Determine the (X, Y) coordinate at the center of the cell enclosing the given text.  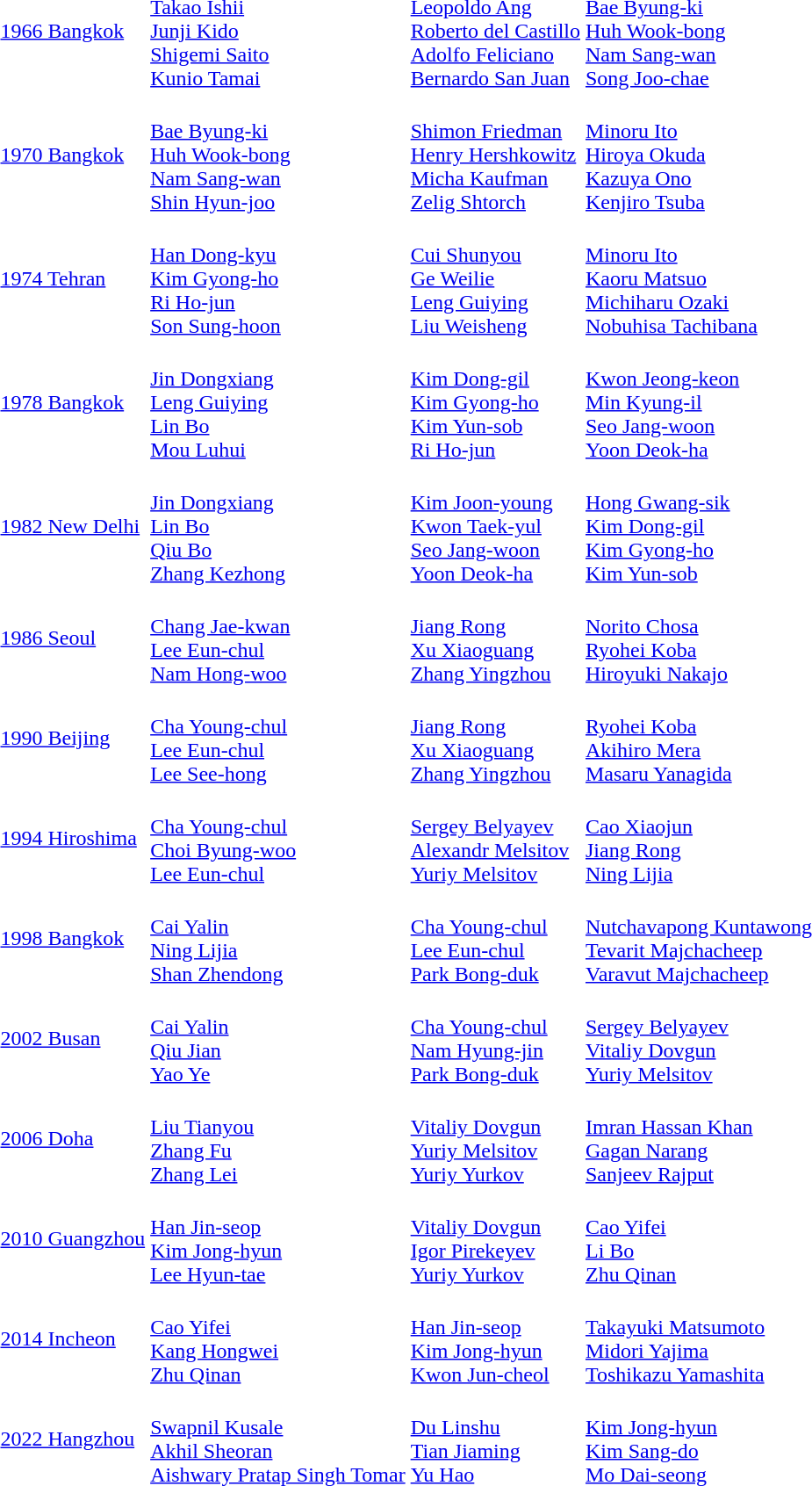
Cai YalinQiu JianYao Ye (278, 1038)
Han Dong-kyuKim Gyong-hoRi Ho-junSon Sung-hoon (278, 278)
Jin DongxiangLin BoQiu BoZhang Kezhong (278, 526)
Han Jin-seopKim Jong-hyunKwon Jun-cheol (495, 1338)
Liu TianyouZhang FuZhang Lei (278, 1138)
Cha Young-chulLee Eun-chulPark Bong-duk (495, 938)
Cao YifeiKang HongweiZhu Qinan (278, 1338)
Kim Joon-youngKwon Taek-yulSeo Jang-woonYoon Deok-ha (495, 526)
Chang Jae-kwanLee Eun-chulNam Hong-woo (278, 638)
Jin DongxiangLeng GuiyingLin BoMou Luhui (278, 402)
Sergey BelyayevAlexandr MelsitovYuriy Melsitov (495, 838)
Shimon FriedmanHenry HershkowitzMicha KaufmanZelig Shtorch (495, 155)
Cha Young-chulLee Eun-chulLee See-hong (278, 738)
Bae Byung-kiHuh Wook-bongNam Sang-wanShin Hyun-joo (278, 155)
Han Jin-seopKim Jong-hyunLee Hyun-tae (278, 1238)
Cai YalinNing LijiaShan Zhendong (278, 938)
Kim Dong-gilKim Gyong-hoKim Yun-sobRi Ho-jun (495, 402)
Vitaliy DovgunIgor PirekeyevYuriy Yurkov (495, 1238)
Cha Young-chulChoi Byung-wooLee Eun-chul (278, 838)
Cui ShunyouGe WeilieLeng GuiyingLiu Weisheng (495, 278)
Cha Young-chulNam Hyung-jinPark Bong-duk (495, 1038)
Vitaliy DovgunYuriy MelsitovYuriy Yurkov (495, 1138)
